Return the [x, y] coordinate for the center point of the cell that contains the specified text.  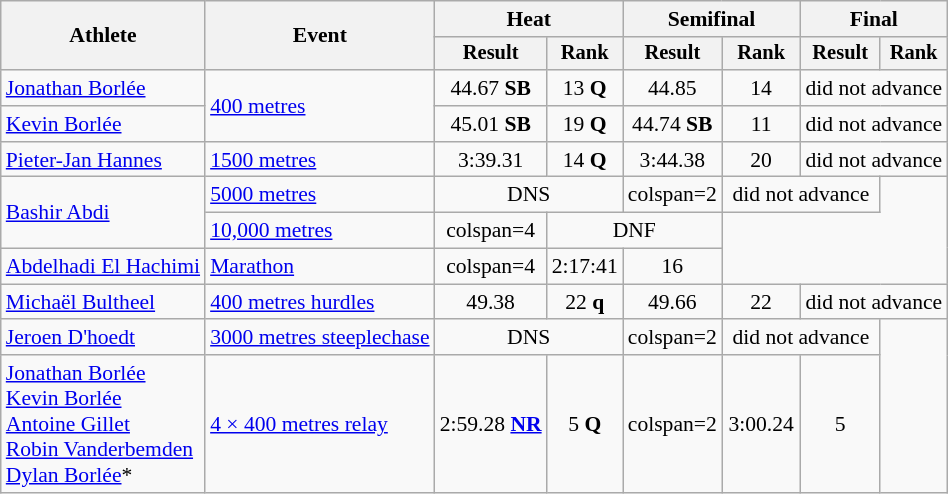
Heat [529, 19]
44.85 [672, 88]
Bashir Abdi [103, 212]
Jonathan BorléeKevin BorléeAntoine GilletRobin VanderbemdenDylan Borlée* [103, 424]
13 Q [585, 88]
45.01 SB [491, 124]
Semifinal [712, 19]
1500 metres [320, 160]
Event [320, 36]
4 × 400 metres relay [320, 424]
3:44.38 [672, 160]
3:00.24 [762, 424]
Kevin Borlée [103, 124]
2:17:41 [585, 267]
5 [840, 424]
Jonathan Borlée [103, 88]
14 Q [585, 160]
49.38 [491, 302]
3:39.31 [491, 160]
49.66 [672, 302]
44.74 SB [672, 124]
Jeroen D'hoedt [103, 338]
Athlete [103, 36]
19 Q [585, 124]
5000 metres [320, 195]
16 [672, 267]
Pieter-Jan Hannes [103, 160]
2:59.28 NR [491, 424]
22 q [585, 302]
14 [762, 88]
Michaël Bultheel [103, 302]
10,000 metres [320, 231]
20 [762, 160]
400 metres hurdles [320, 302]
22 [762, 302]
5 Q [585, 424]
44.67 SB [491, 88]
400 metres [320, 106]
DNF [634, 231]
3000 metres steeplechase [320, 338]
11 [762, 124]
Final [874, 19]
Abdelhadi El Hachimi [103, 267]
Marathon [320, 267]
